Search for the cell housing the specified text and yield its (x, y) center coordinate. 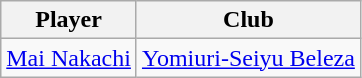
Yomiuri-Seiyu Beleza (248, 58)
Mai Nakachi (69, 58)
Player (69, 20)
Club (248, 20)
